For the text-containing cell, return its midpoint in [x, y] coordinate format. 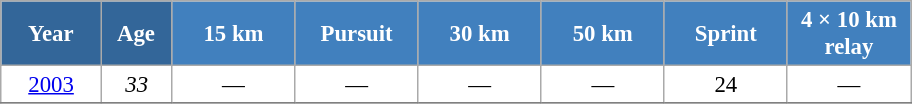
24 [726, 85]
Year [52, 34]
15 km [234, 34]
50 km [602, 34]
2003 [52, 85]
30 km [480, 34]
4 × 10 km relay [848, 34]
33 [136, 85]
Sprint [726, 34]
Age [136, 34]
Pursuit [356, 34]
